For the text-containing cell, return its midpoint in (x, y) coordinate format. 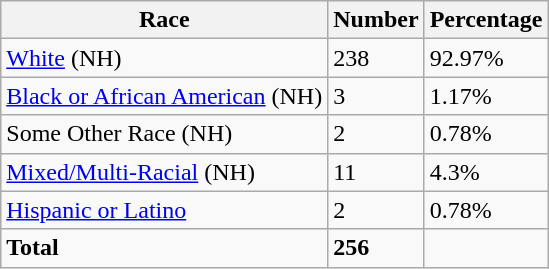
4.3% (486, 172)
238 (376, 58)
92.97% (486, 58)
Number (376, 20)
256 (376, 248)
Black or African American (NH) (164, 96)
Total (164, 248)
11 (376, 172)
Mixed/Multi-Racial (NH) (164, 172)
Hispanic or Latino (164, 210)
3 (376, 96)
Some Other Race (NH) (164, 134)
Percentage (486, 20)
Race (164, 20)
1.17% (486, 96)
White (NH) (164, 58)
